Capture the cell that displays the provided text and extract its [x, y] central coordinate. 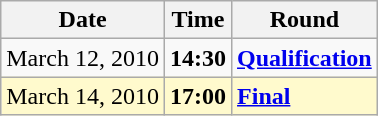
14:30 [198, 58]
March 12, 2010 [83, 58]
Round [305, 20]
Time [198, 20]
March 14, 2010 [83, 96]
Qualification [305, 58]
Date [83, 20]
Final [305, 96]
17:00 [198, 96]
